From the cell containing the given text, extract its center point as [X, Y] coordinate. 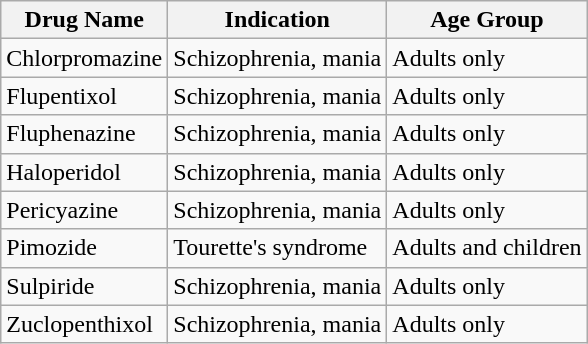
Indication [278, 20]
Sulpiride [84, 286]
Pimozide [84, 248]
Age Group [487, 20]
Adults and children [487, 248]
Pericyazine [84, 210]
Tourette's syndrome [278, 248]
Drug Name [84, 20]
Fluphenazine [84, 134]
Chlorpromazine [84, 58]
Zuclopenthixol [84, 324]
Flupentixol [84, 96]
Haloperidol [84, 172]
